Provide the (X, Y) coordinate of the cell's center where the given text is located.  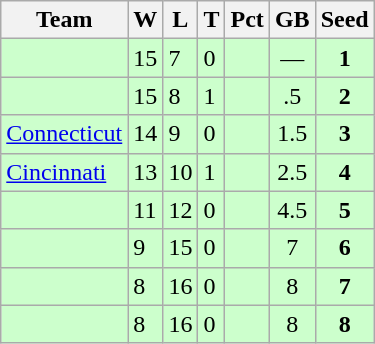
14 (146, 134)
— (292, 58)
Pct (247, 20)
3 (344, 134)
W (146, 20)
Cincinnati (64, 172)
13 (146, 172)
L (180, 20)
T (212, 20)
GB (292, 20)
12 (180, 210)
2.5 (292, 172)
10 (180, 172)
1.5 (292, 134)
Seed (344, 20)
4.5 (292, 210)
6 (344, 248)
.5 (292, 96)
5 (344, 210)
11 (146, 210)
Team (64, 20)
Connecticut (64, 134)
4 (344, 172)
2 (344, 96)
